Find where the given text appears and provide that cell's center as (X, Y) coordinate. 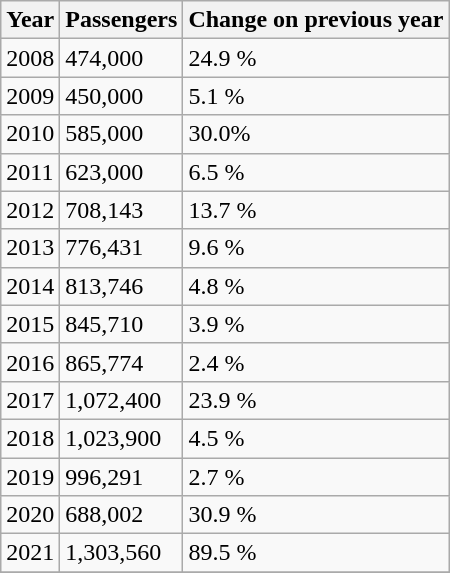
623,000 (122, 172)
89.5 % (316, 553)
2018 (30, 438)
2013 (30, 248)
688,002 (122, 515)
2020 (30, 515)
Passengers (122, 20)
2009 (30, 96)
23.9 % (316, 400)
13.7 % (316, 210)
708,143 (122, 210)
813,746 (122, 286)
2.4 % (316, 362)
2011 (30, 172)
4.8 % (316, 286)
2012 (30, 210)
2010 (30, 134)
2008 (30, 58)
2019 (30, 477)
585,000 (122, 134)
845,710 (122, 324)
2021 (30, 553)
2015 (30, 324)
2014 (30, 286)
3.9 % (316, 324)
1,303,560 (122, 553)
1,072,400 (122, 400)
4.5 % (316, 438)
2.7 % (316, 477)
450,000 (122, 96)
865,774 (122, 362)
474,000 (122, 58)
2017 (30, 400)
2016 (30, 362)
30.9 % (316, 515)
1,023,900 (122, 438)
Year (30, 20)
776,431 (122, 248)
30.0% (316, 134)
996,291 (122, 477)
5.1 % (316, 96)
9.6 % (316, 248)
Change on previous year (316, 20)
6.5 % (316, 172)
24.9 % (316, 58)
